Provide the (x, y) coordinate of the cell's center where the given text is located.  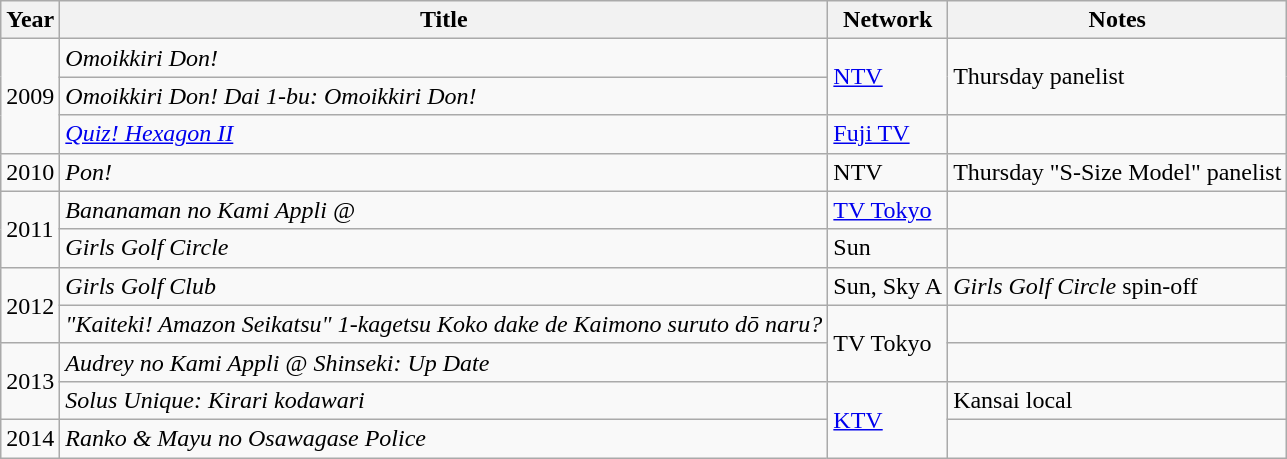
2013 (30, 381)
Girls Golf Club (444, 286)
Ranko & Mayu no Osawagase Police (444, 438)
2012 (30, 305)
2011 (30, 229)
Quiz! Hexagon II (444, 134)
Bananaman no Kami Appli @ (444, 210)
Thursday panelist (1118, 77)
Notes (1118, 20)
Pon! (444, 172)
Thursday "S-Size Model" panelist (1118, 172)
2014 (30, 438)
Girls Golf Circle spin-off (1118, 286)
Title (444, 20)
Omoikkiri Don! Dai 1-bu: Omoikkiri Don! (444, 96)
KTV (888, 419)
Omoikkiri Don! (444, 58)
Solus Unique: Kirari kodawari (444, 400)
Fuji TV (888, 134)
Kansai local (1118, 400)
Sun (888, 248)
Girls Golf Circle (444, 248)
"Kaiteki! Amazon Seikatsu" 1-kagetsu Koko dake de Kaimono suruto dō naru? (444, 324)
2009 (30, 96)
2010 (30, 172)
Year (30, 20)
Audrey no Kami Appli @ Shinseki: Up Date (444, 362)
Network (888, 20)
Sun, Sky A (888, 286)
